Determine the [x, y] coordinate at the center of the cell enclosing the given text.  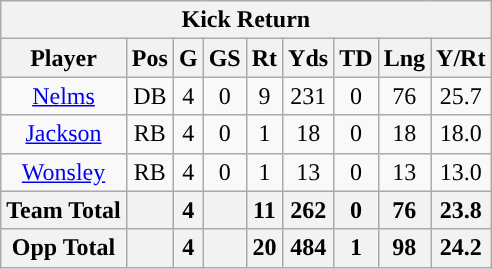
Jackson [64, 134]
262 [308, 210]
Nelms [64, 96]
Yds [308, 58]
DB [150, 96]
Lng [404, 58]
98 [404, 248]
TD [356, 58]
Y/Rt [461, 58]
484 [308, 248]
Wonsley [64, 172]
Pos [150, 58]
11 [264, 210]
Team Total [64, 210]
23.8 [461, 210]
Opp Total [64, 248]
GS [224, 58]
G [188, 58]
25.7 [461, 96]
24.2 [461, 248]
Kick Return [246, 20]
Rt [264, 58]
9 [264, 96]
13.0 [461, 172]
18.0 [461, 134]
231 [308, 96]
Player [64, 58]
20 [264, 248]
